Return the (X, Y) coordinate for the center point of the cell that contains the specified text.  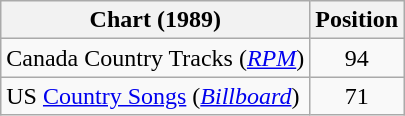
Chart (1989) (156, 20)
US Country Songs (Billboard) (156, 96)
Position (357, 20)
Canada Country Tracks (RPM) (156, 58)
71 (357, 96)
94 (357, 58)
